Extract the [X, Y] coordinate from the center of the cell holding the provided text.  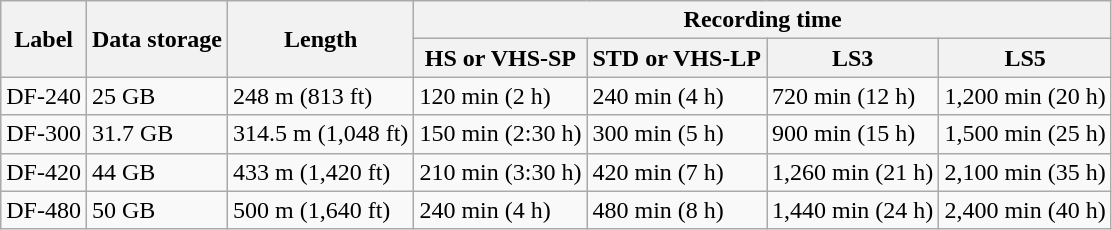
DF-480 [44, 210]
300 min (5 h) [677, 134]
210 min (3:30 h) [500, 172]
720 min (12 h) [852, 96]
420 min (7 h) [677, 172]
1,260 min (21 h) [852, 172]
433 m (1,420 ft) [321, 172]
DF-420 [44, 172]
DF-240 [44, 96]
2,400 min (40 h) [1025, 210]
150 min (2:30 h) [500, 134]
Recording time [762, 20]
DF-300 [44, 134]
LS3 [852, 58]
500 m (1,640 ft) [321, 210]
900 min (15 h) [852, 134]
31.7 GB [156, 134]
314.5 m (1,048 ft) [321, 134]
LS5 [1025, 58]
1,440 min (24 h) [852, 210]
480 min (8 h) [677, 210]
Label [44, 39]
248 m (813 ft) [321, 96]
120 min (2 h) [500, 96]
1,200 min (20 h) [1025, 96]
44 GB [156, 172]
2,100 min (35 h) [1025, 172]
Length [321, 39]
HS or VHS-SP [500, 58]
50 GB [156, 210]
Data storage [156, 39]
25 GB [156, 96]
1,500 min (25 h) [1025, 134]
STD or VHS-LP [677, 58]
